Provide the (X, Y) coordinate of the cell's center where the given text is located.  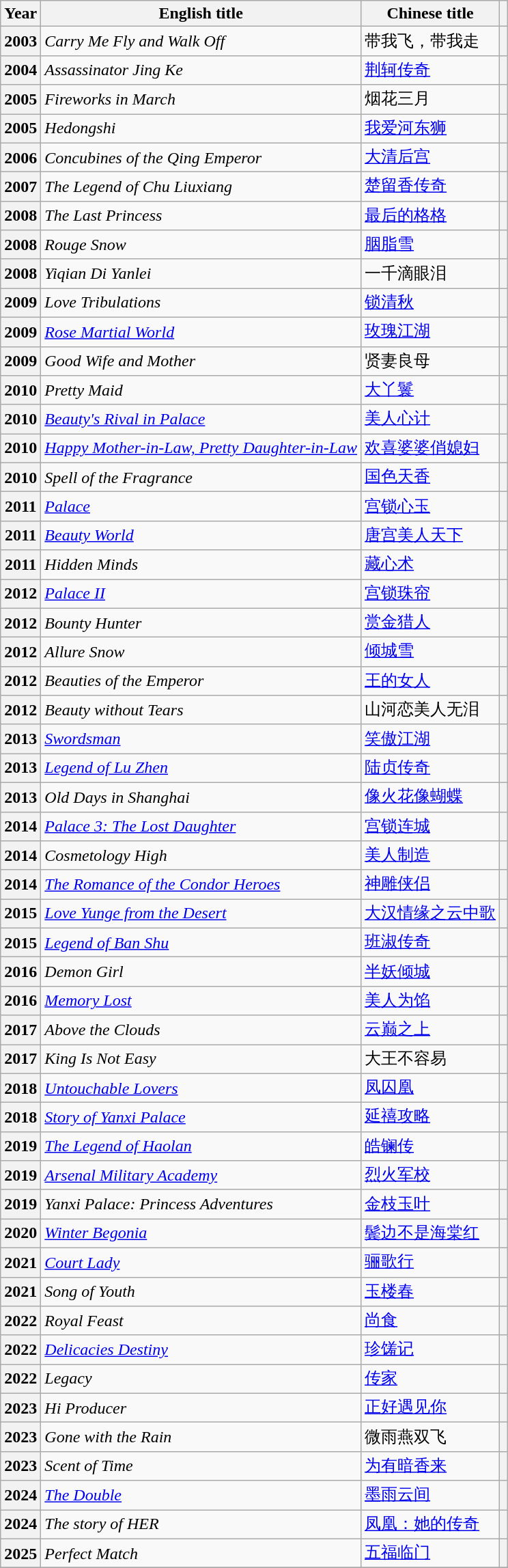
珍馐记 (430, 1350)
烟花三月 (430, 100)
Beauty without Tears (201, 711)
Delicacies Destiny (201, 1350)
Hi Producer (201, 1407)
Song of Youth (201, 1291)
大丫鬟 (430, 391)
Rose Martial World (201, 332)
大清后宫 (430, 157)
荆轲传奇 (430, 70)
半妖倾城 (430, 972)
赏金猎人 (430, 623)
凤囚凰 (430, 1088)
The Legend of Haolan (201, 1146)
宫锁珠帘 (430, 594)
Demon Girl (201, 972)
最后的格格 (430, 216)
Scent of Time (201, 1466)
烈火军校 (430, 1175)
Perfect Match (201, 1554)
Story of Yanxi Palace (201, 1118)
凤凰：她的传奇 (430, 1525)
Beauty World (201, 536)
2025 (20, 1554)
Royal Feast (201, 1321)
English title (201, 14)
锁清秋 (430, 303)
Year (20, 14)
美人为馅 (430, 1000)
微雨燕双飞 (430, 1438)
国色天香 (430, 477)
欢喜婆婆俏媳妇 (430, 448)
Swordsman (201, 739)
美人制造 (430, 855)
胭脂雪 (430, 245)
Assassinator Jing Ke (201, 70)
The Romance of the Condor Heroes (201, 884)
贤妻良母 (430, 361)
Memory Lost (201, 1000)
鬓边不是海棠红 (430, 1234)
陆贞传奇 (430, 768)
Above the Clouds (201, 1030)
玫瑰江湖 (430, 332)
宫锁心玉 (430, 507)
Cosmetology High (201, 855)
Allure Snow (201, 652)
Arsenal Military Academy (201, 1175)
一千滴眼泪 (430, 273)
大王不容易 (430, 1059)
正好遇见你 (430, 1407)
Fireworks in March (201, 100)
传家 (430, 1379)
Chinese title (430, 14)
2004 (20, 70)
山河恋美人无泪 (430, 711)
Palace (201, 507)
Love Yunge from the Desert (201, 914)
大汉情缘之云中歌 (430, 914)
2006 (20, 157)
Court Lady (201, 1263)
Love Tribulations (201, 303)
带我飞，带我走 (430, 41)
2003 (20, 41)
Yiqian Di Yanlei (201, 273)
Rouge Snow (201, 245)
我爱河东狮 (430, 128)
王的女人 (430, 680)
楚留香传奇 (430, 187)
Old Days in Shanghai (201, 797)
Legacy (201, 1379)
The story of HER (201, 1525)
Good Wife and Mother (201, 361)
五福临门 (430, 1554)
Legend of Ban Shu (201, 943)
Concubines of the Qing Emperor (201, 157)
Gone with the Rain (201, 1438)
延禧攻略 (430, 1118)
Palace II (201, 594)
皓镧传 (430, 1146)
Yanxi Palace: Princess Adventures (201, 1204)
玉楼春 (430, 1291)
The Last Princess (201, 216)
藏心术 (430, 564)
笑傲江湖 (430, 739)
Winter Begonia (201, 1234)
The Double (201, 1495)
Happy Mother-in-Law, Pretty Daughter-in-Law (201, 448)
Untouchable Lovers (201, 1088)
Hedongshi (201, 128)
墨雨云间 (430, 1495)
为有暗香来 (430, 1466)
班淑传奇 (430, 943)
美人心计 (430, 419)
King Is Not Easy (201, 1059)
尚食 (430, 1321)
神雕侠侣 (430, 884)
Bounty Hunter (201, 623)
The Legend of Chu Liuxiang (201, 187)
Beauty's Rival in Palace (201, 419)
Legend of Lu Zhen (201, 768)
Carry Me Fly and Walk Off (201, 41)
金枝玉叶 (430, 1204)
云巅之上 (430, 1030)
骊歌行 (430, 1263)
倾城雪 (430, 652)
宫锁连城 (430, 827)
2007 (20, 187)
Beauties of the Emperor (201, 680)
2020 (20, 1234)
Pretty Maid (201, 391)
Palace 3: The Lost Daughter (201, 827)
Hidden Minds (201, 564)
像火花像蝴蝶 (430, 797)
Spell of the Fragrance (201, 477)
唐宫美人天下 (430, 536)
